Extract the (x, y) coordinate from the center of the cell holding the provided text.  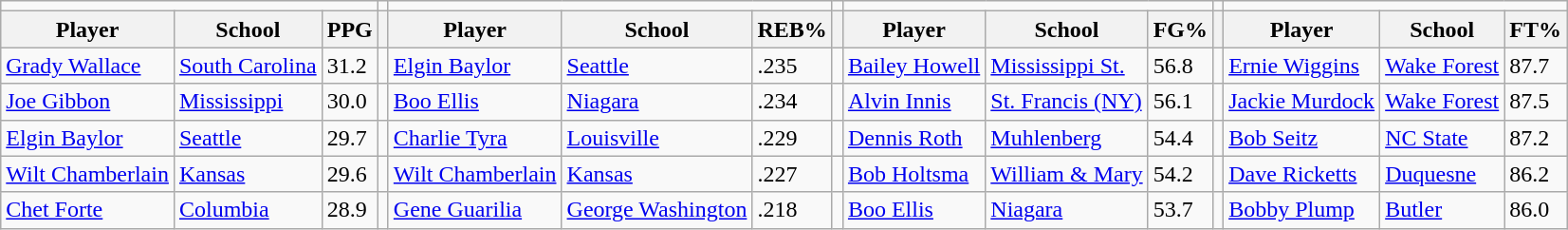
George Washington (656, 210)
Joe Gibbon (87, 102)
Bobby Plump (1301, 210)
Bailey Howell (913, 66)
56.8 (1180, 66)
.235 (792, 66)
REB% (792, 29)
.227 (792, 174)
87.2 (1536, 138)
Dave Ricketts (1301, 174)
Charlie Tyra (474, 138)
Bob Seitz (1301, 138)
FG% (1180, 29)
87.7 (1536, 66)
28.9 (349, 210)
Jackie Murdock (1301, 102)
Ernie Wiggins (1301, 66)
Louisville (656, 138)
54.4 (1180, 138)
Alvin Innis (913, 102)
St. Francis (NY) (1066, 102)
FT% (1536, 29)
Muhlenberg (1066, 138)
29.6 (349, 174)
South Carolina (248, 66)
Chet Forte (87, 210)
56.1 (1180, 102)
Mississippi (248, 102)
86.0 (1536, 210)
Butler (1442, 210)
86.2 (1536, 174)
Mississippi St. (1066, 66)
Grady Wallace (87, 66)
Gene Guarilia (474, 210)
.234 (792, 102)
.229 (792, 138)
Duquesne (1442, 174)
Dennis Roth (913, 138)
53.7 (1180, 210)
30.0 (349, 102)
NC State (1442, 138)
31.2 (349, 66)
.218 (792, 210)
William & Mary (1066, 174)
29.7 (349, 138)
54.2 (1180, 174)
87.5 (1536, 102)
Columbia (248, 210)
Bob Holtsma (913, 174)
PPG (349, 29)
